Extract the (x, y) coordinate from the center of the cell holding the provided text.  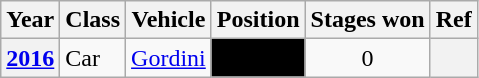
Class (93, 20)
Stages won (368, 20)
0 (368, 58)
Position (258, 20)
Car (93, 58)
Gordini (169, 58)
2016 (30, 58)
Ref (454, 20)
Year (30, 20)
Vehicle (169, 20)
DSQ (258, 58)
